Detect which cell encompasses the target text, then output its (X, Y) center coordinate. 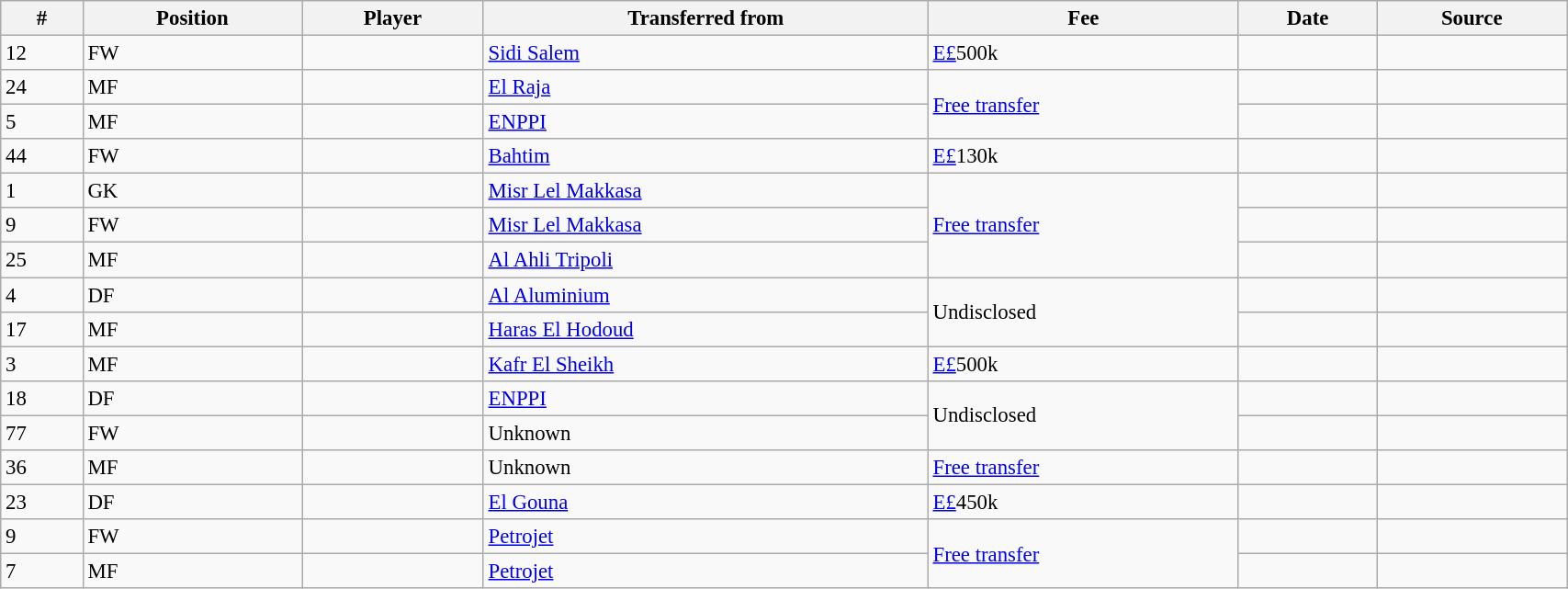
Source (1472, 18)
Kafr El Sheikh (705, 364)
36 (42, 468)
77 (42, 433)
Fee (1083, 18)
El Gouna (705, 502)
12 (42, 53)
Sidi Salem (705, 53)
4 (42, 295)
1 (42, 191)
44 (42, 156)
Al Ahli Tripoli (705, 260)
17 (42, 329)
E£450k (1083, 502)
Date (1307, 18)
Position (192, 18)
Haras El Hodoud (705, 329)
E£130k (1083, 156)
24 (42, 87)
25 (42, 260)
23 (42, 502)
5 (42, 122)
Transferred from (705, 18)
# (42, 18)
GK (192, 191)
3 (42, 364)
Bahtim (705, 156)
Player (393, 18)
Al Aluminium (705, 295)
El Raja (705, 87)
18 (42, 398)
7 (42, 571)
